Detect which cell encompasses the target text, then output its (x, y) center coordinate. 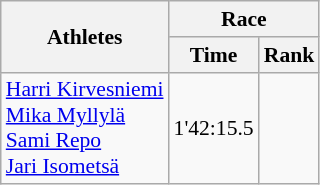
Race (244, 19)
Athletes (85, 36)
Time (214, 55)
Harri KirvesniemiMika MyllyläSami RepoJari Isometsä (85, 128)
Rank (290, 55)
1'42:15.5 (214, 128)
